Provide the [X, Y] coordinate of the cell's center where the given text is located.  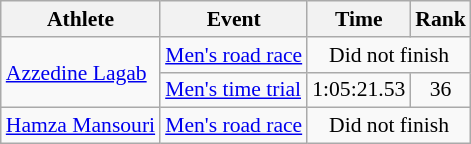
Event [234, 19]
1:05:21.53 [358, 90]
Men's time trial [234, 90]
Hamza Mansouri [80, 126]
Time [358, 19]
Athlete [80, 19]
36 [440, 90]
Rank [440, 19]
Azzedine Lagab [80, 72]
